From the cell containing the given text, extract its center point as (X, Y) coordinate. 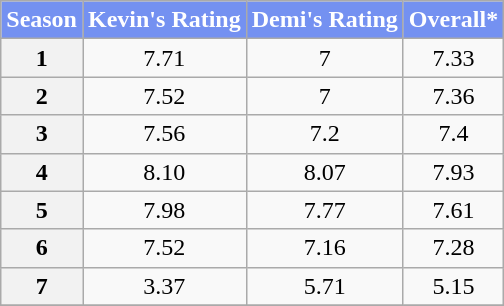
4 (42, 172)
5 (42, 210)
7.33 (453, 58)
3.37 (164, 286)
7.71 (164, 58)
6 (42, 248)
7.98 (164, 210)
3 (42, 134)
8.10 (164, 172)
Demi's Rating (324, 20)
7.61 (453, 210)
2 (42, 96)
Season (42, 20)
7.16 (324, 248)
7.36 (453, 96)
8.07 (324, 172)
5.71 (324, 286)
7.77 (324, 210)
1 (42, 58)
7.93 (453, 172)
7.56 (164, 134)
7.2 (324, 134)
7.28 (453, 248)
5.15 (453, 286)
Overall* (453, 20)
Kevin's Rating (164, 20)
7.4 (453, 134)
